Locate the cell with the specified text and output its [x, y] center coordinate. 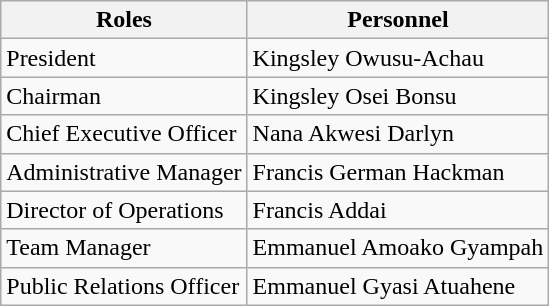
Emmanuel Amoako Gyampah [398, 248]
Administrative Manager [124, 172]
Roles [124, 20]
Director of Operations [124, 210]
Francis German Hackman [398, 172]
Chairman [124, 96]
Kingsley Owusu-Achau [398, 58]
Public Relations Officer [124, 286]
Personnel [398, 20]
Kingsley Osei Bonsu [398, 96]
Emmanuel Gyasi Atuahene [398, 286]
President [124, 58]
Chief Executive Officer [124, 134]
Nana Akwesi Darlyn [398, 134]
Team Manager [124, 248]
Francis Addai [398, 210]
